Extract the (X, Y) coordinate from the center of the cell holding the provided text.  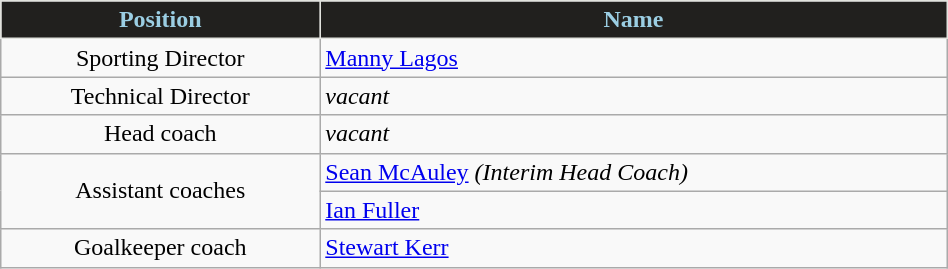
Name (634, 20)
Ian Fuller (634, 210)
Position (160, 20)
Sean McAuley (Interim Head Coach) (634, 172)
Sporting Director (160, 58)
Goalkeeper coach (160, 248)
Head coach (160, 134)
Assistant coaches (160, 191)
Stewart Kerr (634, 248)
Technical Director (160, 96)
Manny Lagos (634, 58)
